For the text-containing cell, return its midpoint in [X, Y] coordinate format. 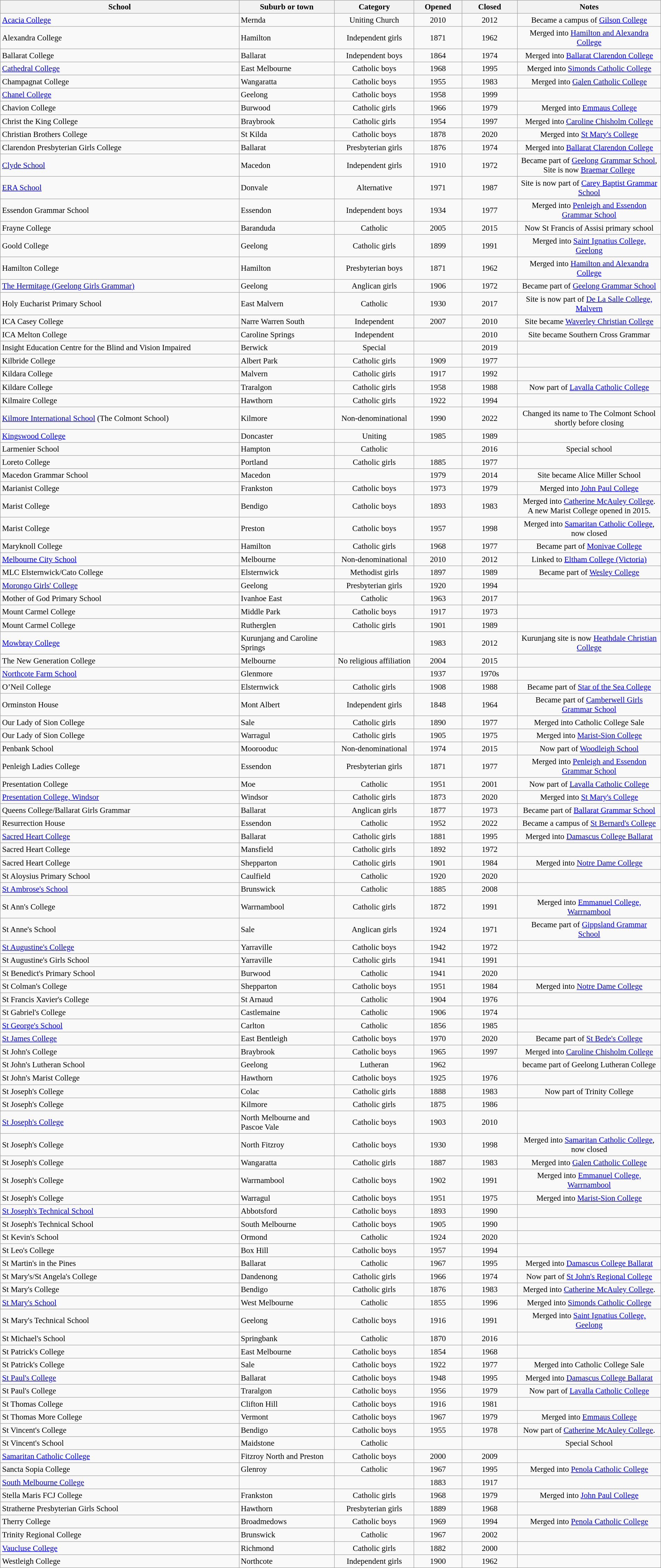
2009 [490, 1456]
Frayne College [120, 228]
Kurunjang and Caroline Springs [287, 643]
1978 [490, 1430]
Merged into Catherine McAuley College. [589, 1290]
Kilmaire College [120, 400]
St Aloysius Primary School [120, 876]
St Benedict's Primary School [120, 973]
School [120, 7]
Changed its name to The Colmont School shortly before closing [589, 418]
South Melbourne College [120, 1483]
St Martin's in the Pines [120, 1263]
1996 [490, 1303]
1992 [490, 374]
Acacia College [120, 20]
Hamilton College [120, 268]
St Vincent's School [120, 1443]
St Francis Xavier's College [120, 1000]
Became part of Star of the Sea College [589, 687]
Christ the King College [120, 121]
1942 [438, 947]
Presbyterian boys [374, 268]
Special [374, 348]
Ballarat College [120, 56]
Therry College [120, 1522]
Christian Brothers College [120, 134]
1902 [438, 1181]
Preston [287, 529]
Carlton [287, 1026]
Mansfield [287, 850]
St Kilda [287, 134]
Lutheran [374, 1065]
Presentation College, Windsor [120, 797]
St Augustine's College [120, 947]
Kildara College [120, 374]
Now part of St John's Regional College [589, 1277]
Box Hill [287, 1251]
Now part of Trinity College [589, 1091]
St Ann's College [120, 907]
St John's Lutheran School [120, 1065]
St Mary's Technical School [120, 1321]
Vermont [287, 1417]
Narre Warren South [287, 322]
1856 [438, 1026]
Became part of Monivae College [589, 546]
Now St Francis of Assisi primary school [589, 228]
Portland [287, 462]
St Vincent's College [120, 1430]
Stratherne Presbyterian Girls School [120, 1509]
Clyde School [120, 165]
1887 [438, 1162]
1877 [438, 810]
West Melbourne [287, 1303]
Doncaster [287, 436]
Abbotsford [287, 1211]
1888 [438, 1091]
2004 [438, 661]
North Fitzroy [287, 1144]
1987 [490, 187]
1925 [438, 1078]
Orminston House [120, 705]
Glenroy [287, 1469]
Methodist girls [374, 572]
1882 [438, 1548]
Special School [589, 1443]
Site became Alice Miller School [589, 475]
1981 [490, 1404]
1909 [438, 361]
Dandenong [287, 1277]
Melbourne City School [120, 560]
Castlemaine [287, 1013]
South Melbourne [287, 1224]
Donvale [287, 187]
Fitzroy North and Preston [287, 1456]
Caulfield [287, 876]
Morongo Girls' College [120, 586]
Site became Southern Cross Grammar [589, 335]
Alexandra College [120, 38]
Queens College/Ballarat Girls Grammar [120, 810]
Became part of Camberwell Girls Grammar School [589, 705]
Became part of Ballarat Grammar School [589, 810]
Trinity Regional College [120, 1535]
Kilmore International School (The Colmont School) [120, 418]
Resurrection House [120, 823]
1986 [490, 1104]
1855 [438, 1303]
St Ambrose's School [120, 889]
Stella Maris FCJ College [120, 1496]
East Malvern [287, 304]
1899 [438, 246]
Northcote [287, 1561]
Penbank School [120, 748]
Now part of Woodleigh School [589, 748]
The New Generation College [120, 661]
St Arnaud [287, 1000]
St Colman's College [120, 986]
1873 [438, 797]
St Mary's/St Angela's College [120, 1277]
St Thomas College [120, 1404]
Mother of God Primary School [120, 599]
Kildare College [120, 387]
East Bentleigh [287, 1039]
Maryknoll College [120, 546]
Ormond [287, 1237]
1908 [438, 687]
2002 [490, 1535]
Caroline Springs [287, 335]
ICA Casey College [120, 322]
ERA School [120, 187]
1910 [438, 165]
Clarendon Presbyterian Girls College [120, 147]
Site is now part of Carey Baptist Grammar School [589, 187]
1965 [438, 1052]
Insight Education Centre for the Blind and Vision Impaired [120, 348]
Presentation College [120, 784]
St George's School [120, 1026]
1848 [438, 705]
Merged into Catherine McAuley College. A new Marist College opened in 2015. [589, 506]
Chanel College [120, 95]
1875 [438, 1104]
1964 [490, 705]
2014 [490, 475]
ICA Melton College [120, 335]
Now part of Catherine McAuley College. [589, 1430]
Penleigh Ladies College [120, 767]
1883 [438, 1483]
Suburb or town [287, 7]
1854 [438, 1352]
Moorooduc [287, 748]
Essendon Grammar School [120, 210]
Mont Albert [287, 705]
Baranduda [287, 228]
Windsor [287, 797]
Richmond [287, 1548]
1937 [438, 674]
1952 [438, 823]
2005 [438, 228]
2019 [490, 348]
1903 [438, 1122]
Vaucluse College [120, 1548]
Cathedral College [120, 69]
1900 [438, 1561]
Became part of St Bede's College [589, 1039]
St Gabriel's College [120, 1013]
Kurunjang site is now Heathdale Christian College [589, 643]
1934 [438, 210]
Became a campus of St Bernard's College [589, 823]
Middle Park [287, 612]
Broadmedows [287, 1522]
Loreto College [120, 462]
Larmenier School [120, 449]
Clifton Hill [287, 1404]
Glenmore [287, 674]
St Kevin's School [120, 1237]
Sancta Sopia College [120, 1469]
Moe [287, 784]
St Leo's College [120, 1251]
1872 [438, 907]
2008 [490, 889]
1878 [438, 134]
1864 [438, 56]
Site is now part of De La Salle College, Malvern [589, 304]
1870 [438, 1338]
St Thomas More College [120, 1417]
Champagnat College [120, 82]
St Mary's College [120, 1290]
North Melbourne and Pascoe Vale [287, 1122]
1956 [438, 1391]
1889 [438, 1509]
MLC Elsternwick/Cato College [120, 572]
Chavion College [120, 108]
1970 [438, 1039]
Goold College [120, 246]
Samaritan Catholic College [120, 1456]
St James College [120, 1039]
Westleigh College [120, 1561]
Maidstone [287, 1443]
Kingswood College [120, 436]
St John's College [120, 1052]
Albert Park [287, 361]
1954 [438, 121]
St Mary's School [120, 1303]
1897 [438, 572]
Became part of Geelong Grammar School, Site is now Braemar College [589, 165]
Opened [438, 7]
2001 [490, 784]
Notes [589, 7]
Ivanhoe East [287, 599]
Uniting Church [374, 20]
Mernda [287, 20]
Mowbray College [120, 643]
2007 [438, 322]
Macedon Grammar School [120, 475]
1890 [438, 722]
Site became Waverley Christian College [589, 322]
No religious affiliation [374, 661]
1881 [438, 837]
Marianist College [120, 488]
Hampton [287, 449]
Holy Eucharist Primary School [120, 304]
Kilbride College [120, 361]
Uniting [374, 436]
Northcote Farm School [120, 674]
Became part of Gippsland Grammar School [589, 930]
Alternative [374, 187]
1948 [438, 1378]
Closed [490, 7]
Became part of Geelong Grammar School [589, 286]
St Michael's School [120, 1338]
1969 [438, 1522]
Category [374, 7]
Special school [589, 449]
Linked to Eltham College (Victoria) [589, 560]
Berwick [287, 348]
Springbank [287, 1338]
St John's Marist College [120, 1078]
St Anne's School [120, 930]
Colac [287, 1091]
1892 [438, 850]
Became a campus of Gilson College [589, 20]
St Augustine's Girls School [120, 960]
1970s [490, 674]
1999 [490, 95]
1904 [438, 1000]
Malvern [287, 374]
Became part of Wesley College [589, 572]
1963 [438, 599]
Rutherglen [287, 625]
O’Neil College [120, 687]
The Hermitage (Geelong Girls Grammar) [120, 286]
became part of Geelong Lutheran College [589, 1065]
